Determine the [x, y] coordinate at the center of the cell enclosing the given text.  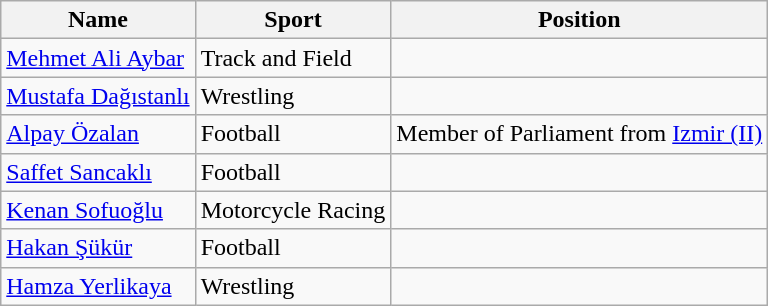
Saffet Sancaklı [98, 172]
Hamza Yerlikaya [98, 286]
Position [580, 20]
Motorcycle Racing [293, 210]
Sport [293, 20]
Mustafa Dağıstanlı [98, 96]
Hakan Şükür [98, 248]
Member of Parliament from Izmir (II) [580, 134]
Alpay Özalan [98, 134]
Mehmet Ali Aybar [98, 58]
Kenan Sofuoğlu [98, 210]
Name [98, 20]
Track and Field [293, 58]
